Capture the cell that displays the provided text and extract its (X, Y) central coordinate. 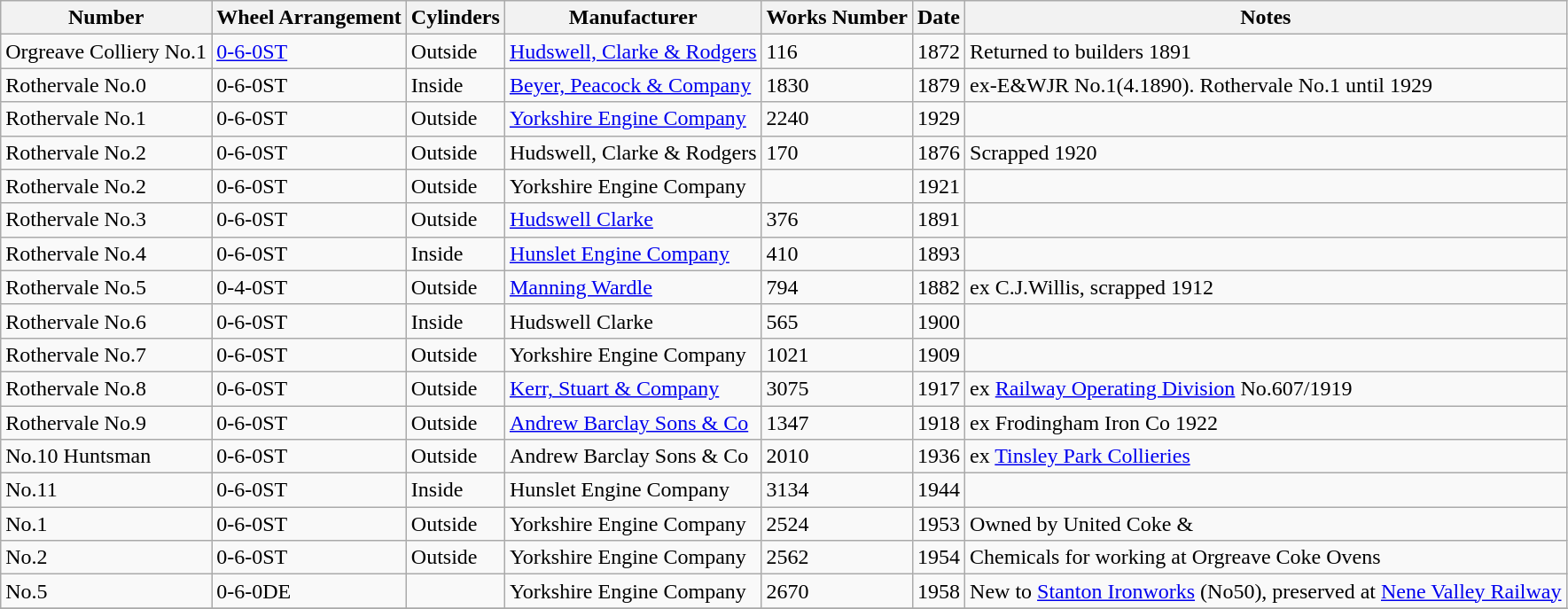
Cylinders (456, 18)
1891 (938, 220)
ex Railway Operating Division No.607/1919 (1266, 388)
Rothervale No.9 (106, 423)
Manning Wardle (633, 287)
Orgreave Colliery No.1 (106, 51)
3134 (837, 490)
1347 (837, 423)
565 (837, 321)
2670 (837, 591)
Notes (1266, 18)
3075 (837, 388)
Number (106, 18)
1882 (938, 287)
1921 (938, 186)
1900 (938, 321)
1872 (938, 51)
Owned by United Coke & (1266, 524)
376 (837, 220)
1954 (938, 558)
0-4-0ST (309, 287)
2240 (837, 119)
ex Tinsley Park Collieries (1266, 457)
1944 (938, 490)
ex C.J.Willis, scrapped 1912 (1266, 287)
1879 (938, 85)
Kerr, Stuart & Company (633, 388)
Chemicals for working at Orgreave Coke Ovens (1266, 558)
1830 (837, 85)
410 (837, 254)
No.11 (106, 490)
No.2 (106, 558)
New to Stanton Ironworks (No50), preserved at Nene Valley Railway (1266, 591)
170 (837, 152)
2010 (837, 457)
Works Number (837, 18)
794 (837, 287)
1917 (938, 388)
Rothervale No.8 (106, 388)
Beyer, Peacock & Company (633, 85)
Wheel Arrangement (309, 18)
Scrapped 1920 (1266, 152)
Rothervale No.4 (106, 254)
2524 (837, 524)
ex Frodingham Iron Co 1922 (1266, 423)
Returned to builders 1891 (1266, 51)
1876 (938, 152)
1953 (938, 524)
116 (837, 51)
Manufacturer (633, 18)
1936 (938, 457)
Rothervale No.3 (106, 220)
Rothervale No.0 (106, 85)
1929 (938, 119)
No.10 Huntsman (106, 457)
Date (938, 18)
No.5 (106, 591)
1893 (938, 254)
1918 (938, 423)
0-6-0DE (309, 591)
ex-E&WJR No.1(4.1890). Rothervale No.1 until 1929 (1266, 85)
1909 (938, 355)
Rothervale No.7 (106, 355)
Rothervale No.1 (106, 119)
1958 (938, 591)
2562 (837, 558)
Rothervale No.6 (106, 321)
1021 (837, 355)
No.1 (106, 524)
Rothervale No.5 (106, 287)
